Return (x, y) of the center of cell containing provided text 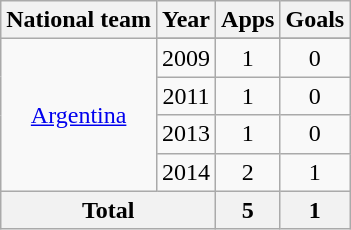
2009 (186, 58)
2011 (186, 96)
5 (248, 210)
Total (108, 210)
Goals (315, 20)
Year (186, 20)
2 (248, 172)
Argentina (79, 115)
National team (79, 20)
Apps (248, 20)
2013 (186, 134)
2014 (186, 172)
